Identify which cell holds the provided text, then report its [X, Y] central coordinate. 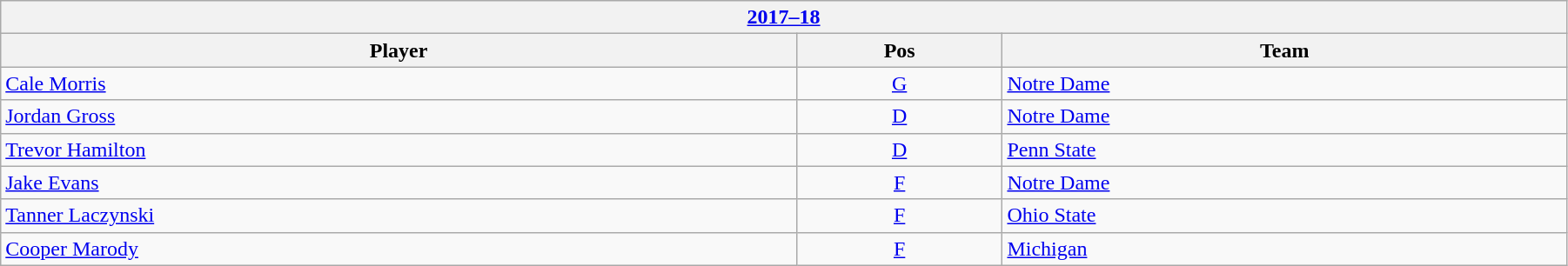
Jordan Gross [399, 116]
G [900, 83]
Pos [900, 50]
Penn State [1284, 150]
Tanner Laczynski [399, 216]
Player [399, 50]
Michigan [1284, 249]
Trevor Hamilton [399, 150]
Cooper Marody [399, 249]
Team [1284, 50]
Cale Morris [399, 83]
Ohio State [1284, 216]
2017–18 [784, 17]
Jake Evans [399, 183]
